Return (x, y) of the center of cell containing provided text 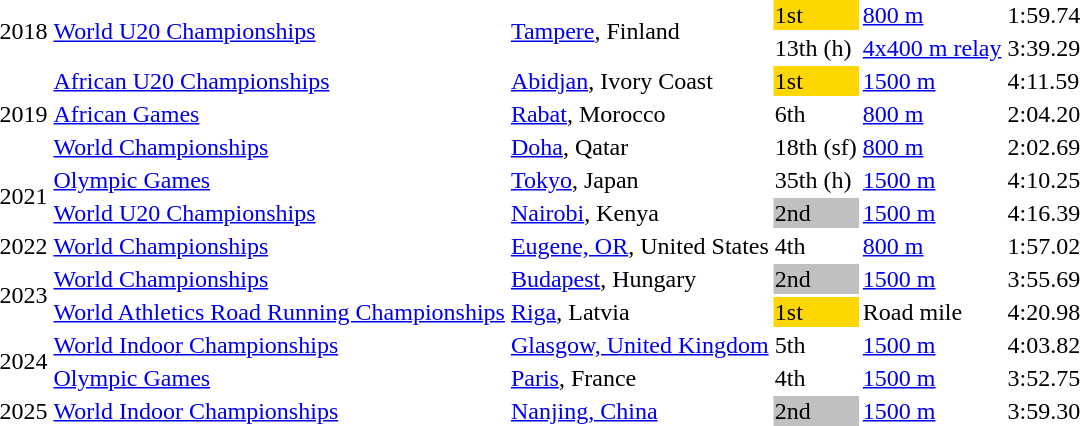
Paris, France (640, 378)
Road mile (932, 312)
Eugene, OR, United States (640, 246)
4x400 m relay (932, 48)
35th (h) (816, 180)
5th (816, 345)
Nanjing, China (640, 411)
Doha, Qatar (640, 147)
Tokyo, Japan (640, 180)
African Games (279, 114)
Abidjan, Ivory Coast (640, 81)
Nairobi, Kenya (640, 213)
Budapest, Hungary (640, 279)
World Athletics Road Running Championships (279, 312)
Rabat, Morocco (640, 114)
13th (h) (816, 48)
18th (sf) (816, 147)
6th (816, 114)
Riga, Latvia (640, 312)
Tampere, Finland (640, 32)
Glasgow, United Kingdom (640, 345)
African U20 Championships (279, 81)
